Capture the cell that displays the provided text and extract its (x, y) central coordinate. 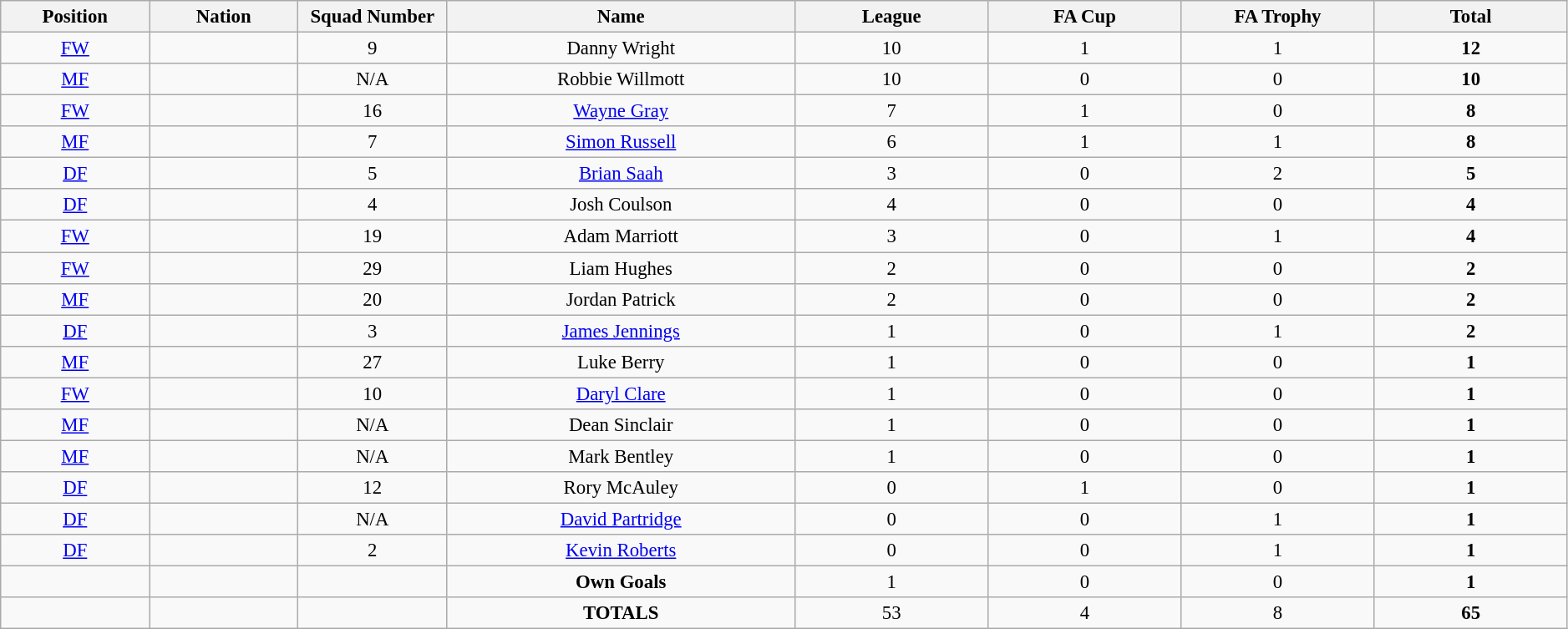
20 (373, 299)
FA Cup (1084, 17)
TOTALS (622, 613)
Josh Coulson (622, 205)
Kevin Roberts (622, 550)
Liam Hughes (622, 268)
FA Trophy (1278, 17)
6 (892, 142)
Dean Sinclair (622, 425)
Wayne Gray (622, 111)
Daryl Clare (622, 393)
James Jennings (622, 331)
Own Goals (622, 582)
Rory McAuley (622, 488)
9 (373, 48)
Total (1470, 17)
65 (1470, 613)
Nation (224, 17)
Jordan Patrick (622, 299)
16 (373, 111)
Adam Marriott (622, 236)
27 (373, 362)
Robbie Willmott (622, 79)
Position (75, 17)
David Partridge (622, 519)
53 (892, 613)
Mark Bentley (622, 456)
Simon Russell (622, 142)
Brian Saah (622, 174)
29 (373, 268)
19 (373, 236)
Squad Number (373, 17)
Name (622, 17)
League (892, 17)
Luke Berry (622, 362)
Danny Wright (622, 48)
